Detect which cell encompasses the target text, then output its (X, Y) center coordinate. 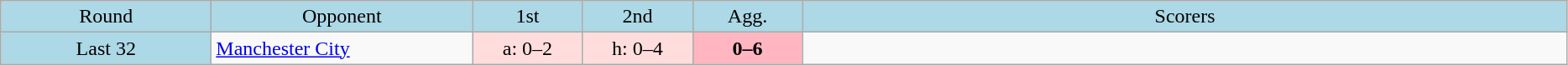
1st (527, 17)
Scorers (1185, 17)
0–6 (747, 48)
Last 32 (106, 48)
h: 0–4 (638, 48)
Round (106, 17)
Manchester City (342, 48)
a: 0–2 (527, 48)
2nd (638, 17)
Opponent (342, 17)
Agg. (747, 17)
